Find where the given text appears and provide that cell's center as (X, Y) coordinate. 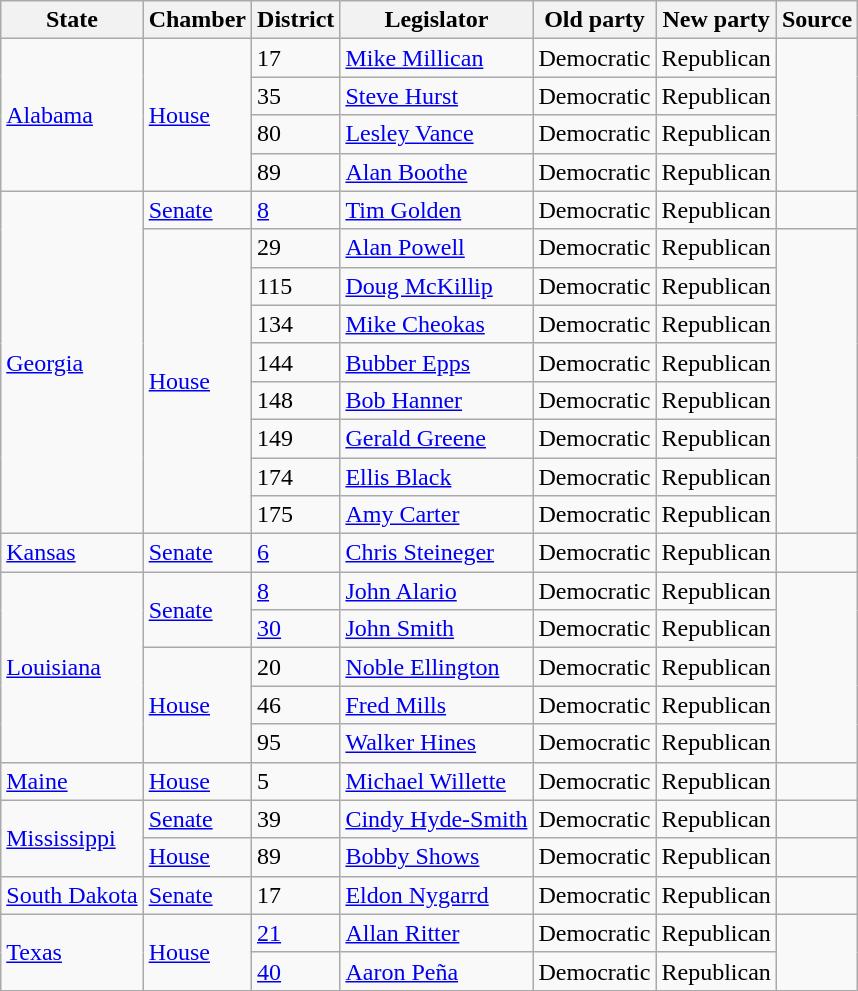
Chamber (197, 20)
30 (296, 629)
Alan Powell (436, 248)
115 (296, 286)
Bob Hanner (436, 400)
Tim Golden (436, 210)
174 (296, 477)
35 (296, 96)
149 (296, 438)
Fred Mills (436, 705)
Mike Cheokas (436, 324)
South Dakota (72, 895)
Steve Hurst (436, 96)
Mike Millican (436, 58)
175 (296, 515)
21 (296, 933)
144 (296, 362)
Old party (594, 20)
40 (296, 971)
Chris Steineger (436, 553)
State (72, 20)
39 (296, 819)
20 (296, 667)
Texas (72, 952)
Aaron Peña (436, 971)
Amy Carter (436, 515)
District (296, 20)
Alabama (72, 115)
148 (296, 400)
Lesley Vance (436, 134)
46 (296, 705)
John Smith (436, 629)
John Alario (436, 591)
Louisiana (72, 667)
Gerald Greene (436, 438)
Michael Willette (436, 781)
5 (296, 781)
Allan Ritter (436, 933)
Georgia (72, 362)
Legislator (436, 20)
Doug McKillip (436, 286)
6 (296, 553)
Eldon Nygarrd (436, 895)
Cindy Hyde-Smith (436, 819)
95 (296, 743)
Walker Hines (436, 743)
Bobby Shows (436, 857)
New party (716, 20)
134 (296, 324)
Alan Boothe (436, 172)
29 (296, 248)
Noble Ellington (436, 667)
Maine (72, 781)
Mississippi (72, 838)
Ellis Black (436, 477)
Kansas (72, 553)
Source (816, 20)
Bubber Epps (436, 362)
80 (296, 134)
